Determine the (X, Y) coordinate at the center of the cell enclosing the given text.  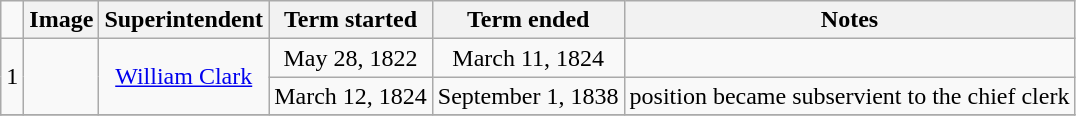
March 11, 1824 (528, 58)
Term ended (528, 20)
1 (12, 77)
Notes (850, 20)
position became subservient to the chief clerk (850, 96)
Superintendent (184, 20)
September 1, 1838 (528, 96)
Image (62, 20)
May 28, 1822 (351, 58)
March 12, 1824 (351, 96)
William Clark (184, 77)
Term started (351, 20)
